From the cell containing the given text, extract its center point as (x, y) coordinate. 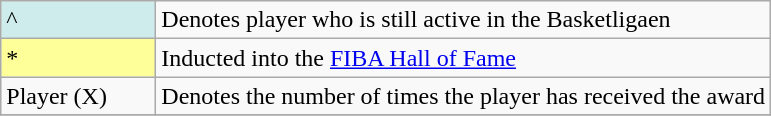
Inducted into the FIBA Hall of Fame (464, 58)
Player (X) (78, 96)
* (78, 58)
Denotes player who is still active in the Basketligaen (464, 20)
Denotes the number of times the player has received the award (464, 96)
^ (78, 20)
